Locate the cell with the specified text and output its [X, Y] center coordinate. 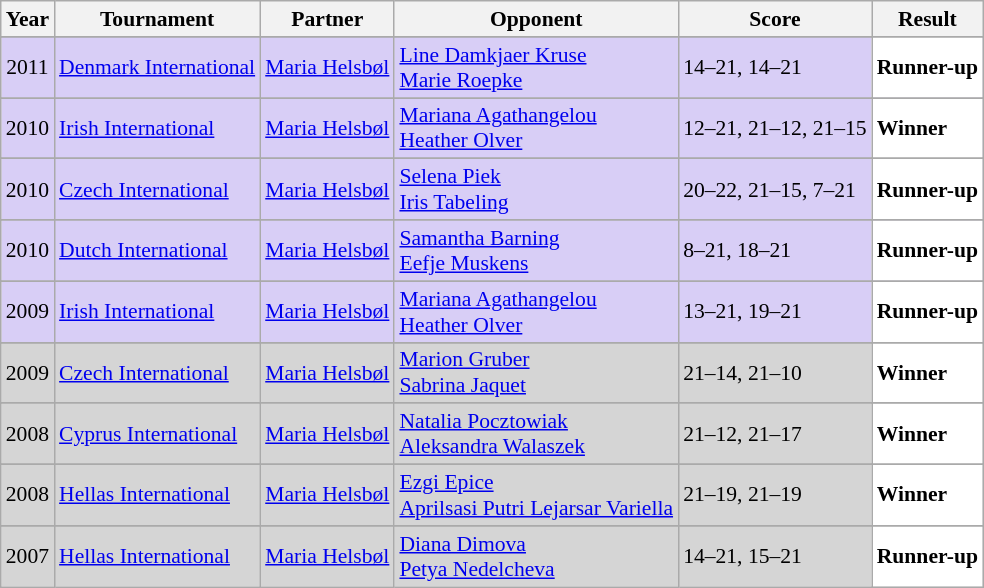
20–22, 21–15, 7–21 [775, 190]
Result [928, 19]
Selena Piek Iris Tabeling [536, 190]
21–12, 21–17 [775, 434]
Score [775, 19]
21–19, 21–19 [775, 496]
Marion Gruber Sabrina Jaquet [536, 372]
Samantha Barning Eefje Muskens [536, 250]
Opponent [536, 19]
12–21, 21–12, 21–15 [775, 128]
14–21, 15–21 [775, 556]
Dutch International [157, 250]
21–14, 21–10 [775, 372]
13–21, 19–21 [775, 312]
14–21, 14–21 [775, 68]
Tournament [157, 19]
Partner [327, 19]
Cyprus International [157, 434]
2007 [28, 556]
Line Damkjaer Kruse Marie Roepke [536, 68]
Natalia Pocztowiak Aleksandra Walaszek [536, 434]
Diana Dimova Petya Nedelcheva [536, 556]
Ezgi Epice Aprilsasi Putri Lejarsar Variella [536, 496]
2011 [28, 68]
Denmark International [157, 68]
Year [28, 19]
8–21, 18–21 [775, 250]
